Return the (X, Y) coordinate for the center point of the cell that contains the specified text.  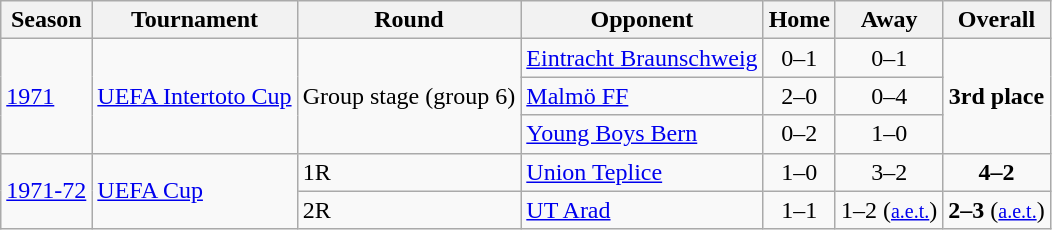
0–2 (799, 134)
Tournament (194, 20)
3rd place (996, 96)
Young Boys Bern (642, 134)
2R (409, 210)
Malmö FF (642, 96)
UEFA Intertoto Cup (194, 96)
1971-72 (46, 191)
2–3 (a.e.t.) (996, 210)
1–1 (799, 210)
Round (409, 20)
4–2 (996, 172)
Group stage (group 6) (409, 96)
0–4 (888, 96)
1R (409, 172)
UT Arad (642, 210)
Opponent (642, 20)
UEFA Cup (194, 191)
Eintracht Braunschweig (642, 58)
Season (46, 20)
Home (799, 20)
1971 (46, 96)
1–2 (a.e.t.) (888, 210)
Union Teplice (642, 172)
Overall (996, 20)
2–0 (799, 96)
Away (888, 20)
3–2 (888, 172)
